Identify which cell holds the provided text, then report its (x, y) central coordinate. 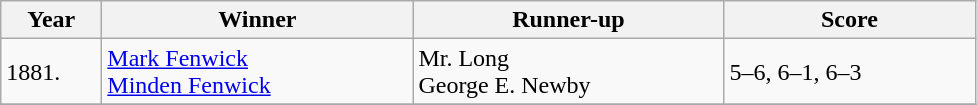
Mark Fenwick Minden Fenwick (258, 72)
Score (850, 20)
Year (52, 20)
Winner (258, 20)
Mr. Long George E. Newby (568, 72)
1881. (52, 72)
Runner-up (568, 20)
5–6, 6–1, 6–3 (850, 72)
